Extract the [x, y] coordinate from the center of the cell holding the provided text.  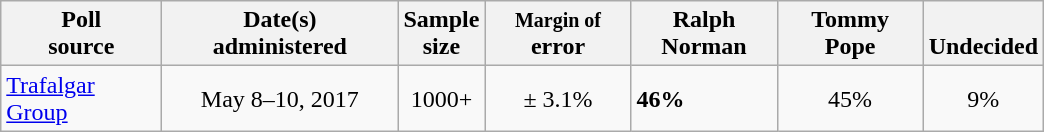
May 8–10, 2017 [280, 98]
Margin oferror [558, 34]
9% [983, 98]
± 3.1% [558, 98]
Undecided [983, 34]
Date(s)administered [280, 34]
Samplesize [442, 34]
46% [704, 98]
TommyPope [850, 34]
1000+ [442, 98]
RalphNorman [704, 34]
Pollsource [82, 34]
45% [850, 98]
Trafalgar Group [82, 98]
